From the cell containing the given text, extract its center point as [x, y] coordinate. 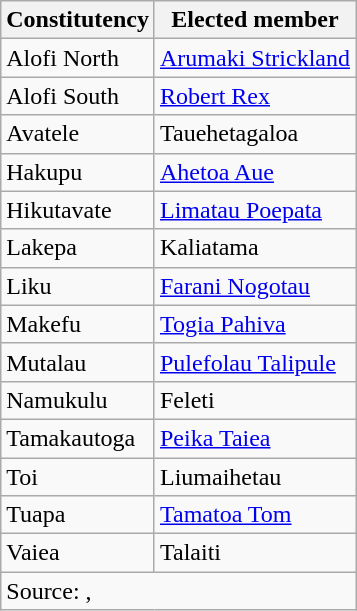
Talaiti [254, 553]
Source: , [178, 591]
Mutalau [78, 362]
Limatau Poepata [254, 210]
Alofi North [78, 58]
Alofi South [78, 96]
Peika Taiea [254, 438]
Makefu [78, 324]
Namukulu [78, 400]
Elected member [254, 20]
Farani Nogotau [254, 286]
Hakupu [78, 172]
Hikutavate [78, 210]
Toi [78, 477]
Constitutency [78, 20]
Arumaki Strickland [254, 58]
Liku [78, 286]
Ahetoa Aue [254, 172]
Lakepa [78, 248]
Tamakautoga [78, 438]
Tamatoa Tom [254, 515]
Tauehetagaloa [254, 134]
Liumaihetau [254, 477]
Pulefolau Talipule [254, 362]
Feleti [254, 400]
Tuapa [78, 515]
Robert Rex [254, 96]
Vaiea [78, 553]
Togia Pahiva [254, 324]
Kaliatama [254, 248]
Avatele [78, 134]
